Extract the [X, Y] coordinate from the center of the cell holding the provided text.  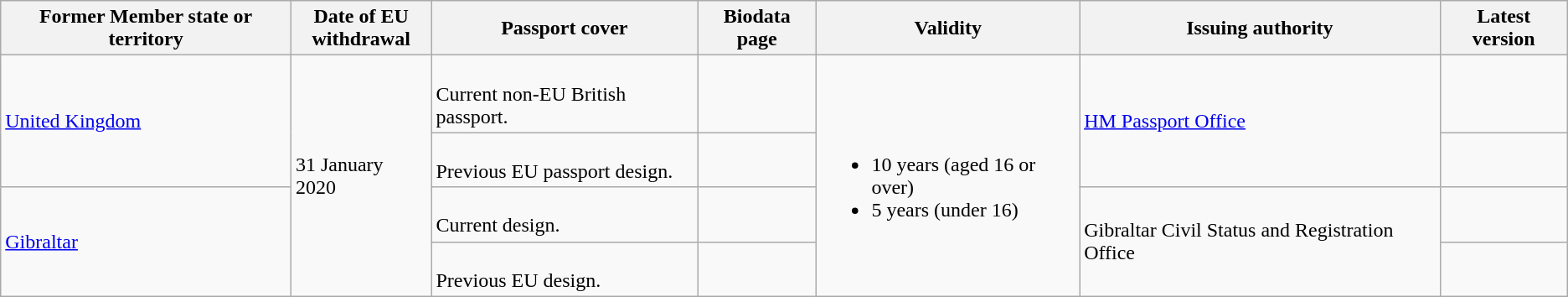
Passport cover [565, 29]
Gibraltar Civil Status and Registration Office [1260, 242]
Date of EUwithdrawal [361, 29]
Previous EU passport design. [565, 159]
Current non-EU British passport. [565, 94]
HM Passport Office [1260, 121]
Previous EU design. [565, 268]
United Kingdom [146, 121]
10 years (aged 16 or over)5 years (under 16) [948, 176]
Latest version [1504, 29]
31 January 2020 [361, 176]
Current design. [565, 215]
Gibraltar [146, 242]
Former Member state or territory [146, 29]
Issuing authority [1260, 29]
Biodata page [757, 29]
Validity [948, 29]
